Output the [x, y] coordinate of the center of the cell containing the given text.  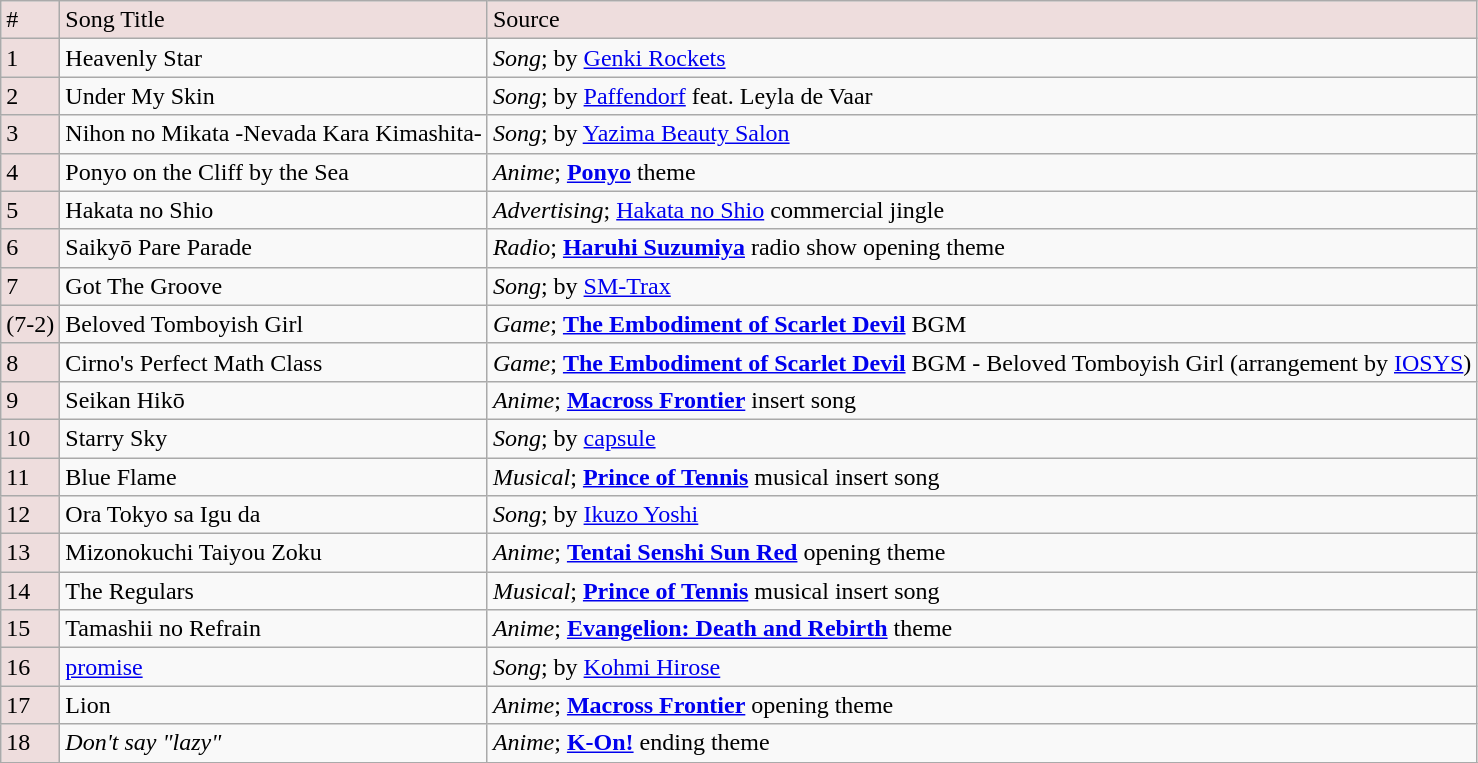
5 [30, 210]
Song; by Paffendorf feat. Leyla de Vaar [982, 96]
Song; by Genki Rockets [982, 58]
Ponyo on the Cliff by the Sea [274, 172]
Got The Groove [274, 286]
Lion [274, 705]
Cirno's Perfect Math Class [274, 362]
Nihon no Mikata -Nevada Kara Kimashita- [274, 134]
Heavenly Star [274, 58]
18 [30, 743]
1 [30, 58]
Song; by SM-Trax [982, 286]
3 [30, 134]
Blue Flame [274, 477]
Saikyō Pare Parade [274, 248]
7 [30, 286]
Anime; Evangelion: Death and Rebirth theme [982, 629]
Anime; Macross Frontier opening theme [982, 705]
The Regulars [274, 591]
17 [30, 705]
Seikan Hikō [274, 400]
2 [30, 96]
12 [30, 515]
Anime; Macross Frontier insert song [982, 400]
11 [30, 477]
14 [30, 591]
Advertising; Hakata no Shio commercial jingle [982, 210]
Hakata no Shio [274, 210]
Mizonokuchi Taiyou Zoku [274, 553]
# [30, 20]
Ora Tokyo sa Igu da [274, 515]
Starry Sky [274, 438]
Beloved Tomboyish Girl [274, 324]
Game; The Embodiment of Scarlet Devil BGM - Beloved Tomboyish Girl (arrangement by IOSYS) [982, 362]
8 [30, 362]
Song; by Ikuzo Yoshi [982, 515]
9 [30, 400]
Tamashii no Refrain [274, 629]
4 [30, 172]
15 [30, 629]
Anime; K-On! ending theme [982, 743]
promise [274, 667]
Song; by capsule [982, 438]
Under My Skin [274, 96]
Radio; Haruhi Suzumiya radio show opening theme [982, 248]
13 [30, 553]
(7-2) [30, 324]
Game; The Embodiment of Scarlet Devil BGM [982, 324]
Anime; Tentai Senshi Sun Red opening theme [982, 553]
16 [30, 667]
6 [30, 248]
Song Title [274, 20]
Song; by Yazima Beauty Salon [982, 134]
10 [30, 438]
Source [982, 20]
Anime; Ponyo theme [982, 172]
Song; by Kohmi Hirose [982, 667]
Don't say "lazy" [274, 743]
